Output the (x, y) coordinate of the center of the cell containing the given text.  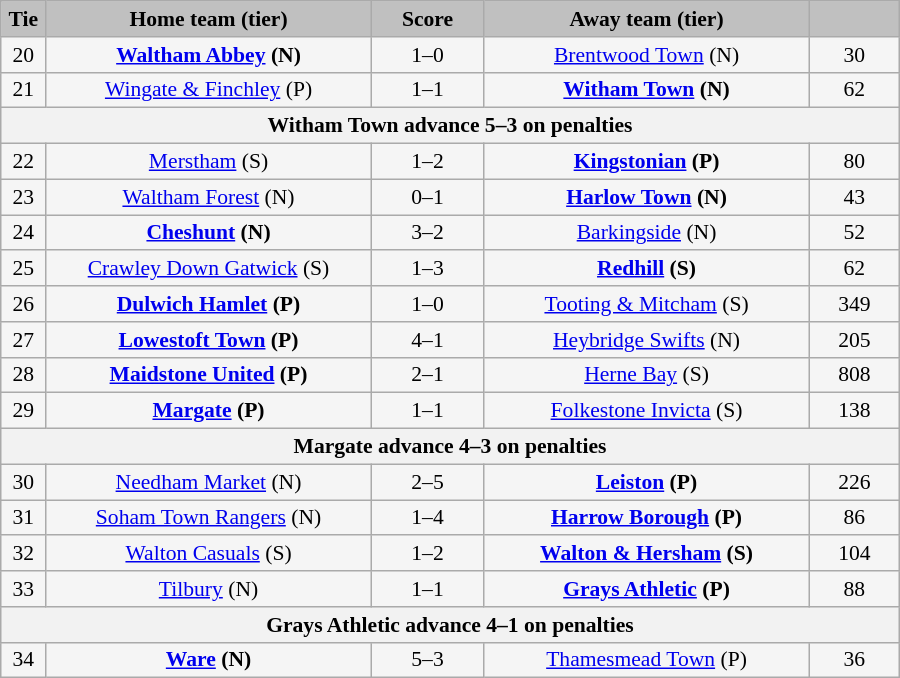
23 (24, 197)
Lowestoft Town (P) (209, 340)
34 (24, 660)
22 (24, 162)
Away team (tier) (647, 19)
5–3 (427, 660)
24 (24, 233)
Redhill (S) (647, 269)
Needham Market (N) (209, 482)
Brentwood Town (N) (647, 55)
31 (24, 518)
Kingstonian (P) (647, 162)
Witham Town (N) (647, 90)
Leiston (P) (647, 482)
808 (854, 375)
Merstham (S) (209, 162)
205 (854, 340)
29 (24, 411)
43 (854, 197)
Score (427, 19)
52 (854, 233)
Margate advance 4–3 on penalties (450, 447)
80 (854, 162)
Margate (P) (209, 411)
26 (24, 304)
Home team (tier) (209, 19)
1–3 (427, 269)
104 (854, 554)
Heybridge Swifts (N) (647, 340)
Maidstone United (P) (209, 375)
Harlow Town (N) (647, 197)
86 (854, 518)
21 (24, 90)
32 (24, 554)
0–1 (427, 197)
349 (854, 304)
4–1 (427, 340)
Wingate & Finchley (P) (209, 90)
20 (24, 55)
Tilbury (N) (209, 589)
33 (24, 589)
3–2 (427, 233)
Crawley Down Gatwick (S) (209, 269)
Herne Bay (S) (647, 375)
27 (24, 340)
2–5 (427, 482)
Walton Casuals (S) (209, 554)
Grays Athletic (P) (647, 589)
Ware (N) (209, 660)
Harrow Borough (P) (647, 518)
1–4 (427, 518)
Cheshunt (N) (209, 233)
Tooting & Mitcham (S) (647, 304)
226 (854, 482)
28 (24, 375)
Soham Town Rangers (N) (209, 518)
Waltham Abbey (N) (209, 55)
Tie (24, 19)
Waltham Forest (N) (209, 197)
36 (854, 660)
138 (854, 411)
88 (854, 589)
Barkingside (N) (647, 233)
Folkestone Invicta (S) (647, 411)
25 (24, 269)
Dulwich Hamlet (P) (209, 304)
Thamesmead Town (P) (647, 660)
Walton & Hersham (S) (647, 554)
Grays Athletic advance 4–1 on penalties (450, 625)
2–1 (427, 375)
Witham Town advance 5–3 on penalties (450, 126)
